Pinpoint the cell where the given text exists, returning its (X, Y) midpoint coordinate. 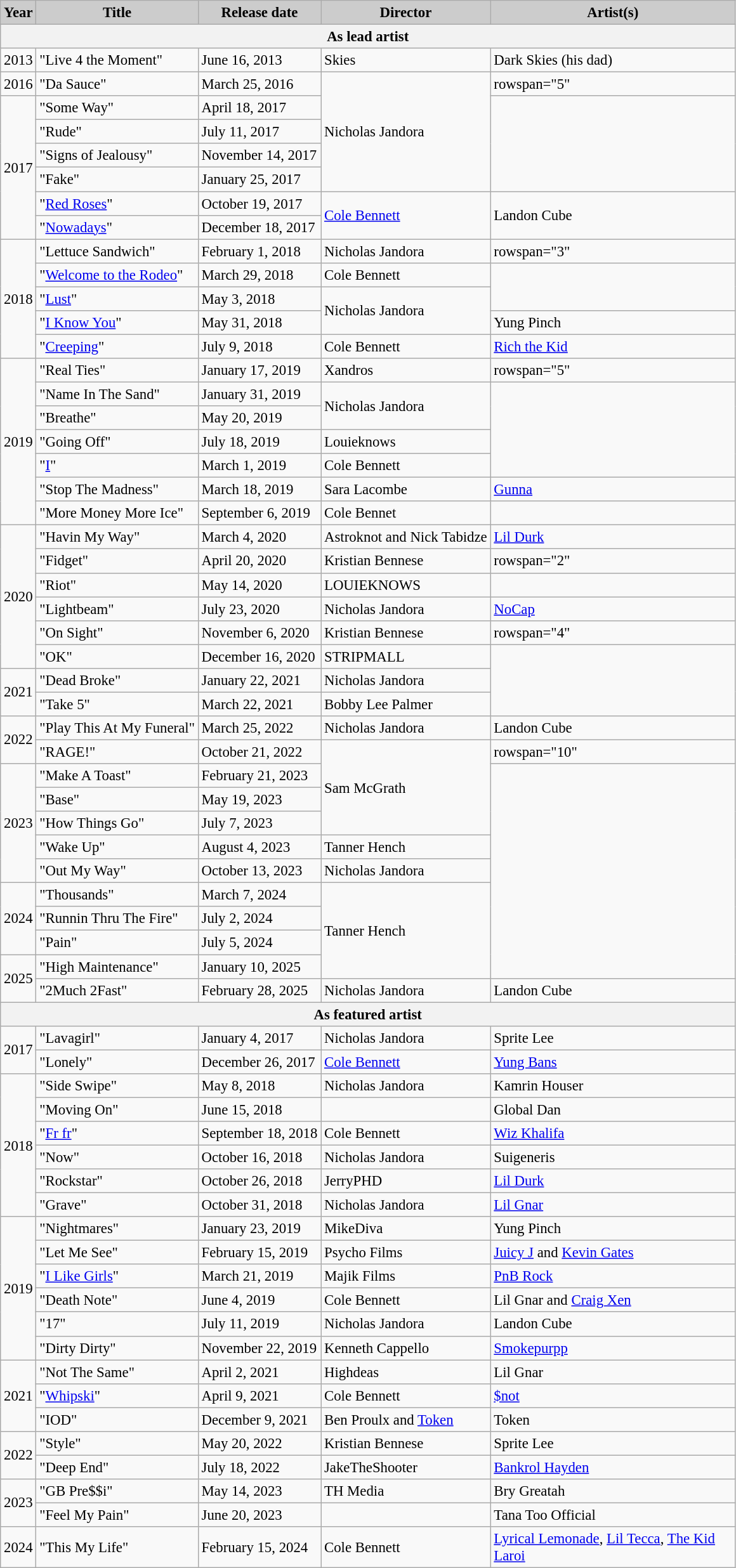
January 17, 2019 (259, 370)
May 3, 2018 (259, 299)
February 15, 2024 (259, 1548)
rowspan="10" (613, 752)
rowspan="2" (613, 561)
November 6, 2020 (259, 632)
"Side Swipe" (117, 1086)
"Not The Same" (117, 1372)
July 2, 2024 (259, 919)
"Take 5" (117, 704)
January 4, 2017 (259, 1038)
"I" (117, 466)
Skies (406, 60)
May 20, 2019 (259, 418)
"Welcome to the Rodeo" (117, 275)
Sara Lacombe (406, 490)
Token (613, 1420)
"Lust" (117, 299)
"Feel My Pain" (117, 1515)
June 4, 2019 (259, 1300)
March 22, 2021 (259, 704)
"Signs of Jealousy" (117, 155)
NoCap (613, 609)
May 14, 2020 (259, 585)
"Creeping" (117, 346)
January 31, 2019 (259, 394)
"Wake Up" (117, 847)
June 20, 2023 (259, 1515)
STRIPMALL (406, 657)
October 26, 2018 (259, 1181)
"Lightbeam" (117, 609)
JerryPHD (406, 1181)
"I Like Girls" (117, 1276)
"Moving On" (117, 1109)
Cole Bennet (406, 513)
"Grave" (117, 1205)
January 23, 2019 (259, 1229)
April 18, 2017 (259, 108)
March 4, 2020 (259, 537)
Lil Gnar and Craig Xen (613, 1300)
As featured artist (368, 1014)
April 2, 2021 (259, 1372)
"Going Off" (117, 442)
July 5, 2024 (259, 943)
"Fake" (117, 180)
"Play This At My Funeral" (117, 728)
"IOD" (117, 1420)
March 18, 2019 (259, 490)
"Red Roses" (117, 204)
"GB Pre$$i" (117, 1491)
February 15, 2019 (259, 1253)
"Lettuce Sandwich" (117, 251)
JakeTheShooter (406, 1467)
Majik Films (406, 1276)
Release date (259, 13)
"Dirty Dirty" (117, 1348)
$not (613, 1395)
Tana Too Official (613, 1515)
December 9, 2021 (259, 1420)
2013 (18, 60)
"High Maintenance" (117, 967)
Gunna (613, 490)
January 22, 2021 (259, 681)
March 7, 2024 (259, 895)
PnB Rock (613, 1276)
Louieknows (406, 442)
July 9, 2018 (259, 346)
"OK" (117, 657)
October 31, 2018 (259, 1205)
Global Dan (613, 1109)
Juicy J and Kevin Gates (613, 1253)
October 19, 2017 (259, 204)
September 18, 2018 (259, 1134)
June 16, 2013 (259, 60)
"I Know You" (117, 323)
"Some Way" (117, 108)
Astroknot and Nick Tabidze (406, 537)
"Rude" (117, 132)
September 6, 2019 (259, 513)
July 11, 2017 (259, 132)
June 15, 2018 (259, 1109)
Ben Proulx and Token (406, 1420)
"Lavagirl" (117, 1038)
"Style" (117, 1444)
November 22, 2019 (259, 1348)
Yung Bans (613, 1062)
March 25, 2022 (259, 728)
Rich the Kid (613, 346)
"More Money More Ice" (117, 513)
"Fidget" (117, 561)
Artist(s) (613, 13)
"Real Ties" (117, 370)
April 9, 2021 (259, 1395)
July 23, 2020 (259, 609)
"Nightmares" (117, 1229)
Lyrical Lemonade, Lil Tecca, The Kid Laroi (613, 1548)
Smokepurpp (613, 1348)
May 14, 2023 (259, 1491)
November 14, 2017 (259, 155)
October 13, 2023 (259, 871)
December 26, 2017 (259, 1062)
Xandros (406, 370)
Kenneth Cappello (406, 1348)
October 21, 2022 (259, 752)
TH Media (406, 1491)
rowspan="4" (613, 632)
Bobby Lee Palmer (406, 704)
March 21, 2019 (259, 1276)
"Stop The Madness" (117, 490)
Title (117, 13)
October 16, 2018 (259, 1157)
Bry Greatah (613, 1491)
"Da Sauce" (117, 84)
"Pain" (117, 943)
"Thousands" (117, 895)
December 16, 2020 (259, 657)
LOUIEKNOWS (406, 585)
"How Things Go" (117, 823)
"Live 4 the Moment" (117, 60)
January 10, 2025 (259, 967)
Year (18, 13)
2020 (18, 597)
February 1, 2018 (259, 251)
Psycho Films (406, 1253)
"Whipski" (117, 1395)
Kamrin Houser (613, 1086)
"Havin My Way" (117, 537)
May 8, 2018 (259, 1086)
Sam McGrath (406, 787)
"Out My Way" (117, 871)
March 25, 2016 (259, 84)
"Lonely" (117, 1062)
February 21, 2023 (259, 776)
"Rockstar" (117, 1181)
"Deep End" (117, 1467)
March 1, 2019 (259, 466)
May 31, 2018 (259, 323)
Director (406, 13)
Dark Skies (his dad) (613, 60)
rowspan="3" (613, 251)
"Riot" (117, 585)
"Let Me See" (117, 1253)
"Make A Toast" (117, 776)
2016 (18, 84)
Bankrol Hayden (613, 1467)
May 20, 2022 (259, 1444)
July 18, 2022 (259, 1467)
"Breathe" (117, 418)
"On Sight" (117, 632)
"This My Life" (117, 1548)
April 20, 2020 (259, 561)
"2Much 2Fast" (117, 990)
July 7, 2023 (259, 823)
Highdeas (406, 1372)
"Runnin Thru The Fire" (117, 919)
"Now" (117, 1157)
"Dead Broke" (117, 681)
December 18, 2017 (259, 227)
July 18, 2019 (259, 442)
"Death Note" (117, 1300)
May 19, 2023 (259, 800)
"Name In The Sand" (117, 394)
Wiz Khalifa (613, 1134)
August 4, 2023 (259, 847)
"17" (117, 1324)
July 11, 2019 (259, 1324)
MikeDiva (406, 1229)
"Fr fr" (117, 1134)
Suigeneris (613, 1157)
As lead artist (368, 37)
January 25, 2017 (259, 180)
March 29, 2018 (259, 275)
"RAGE!" (117, 752)
"Base" (117, 800)
"Nowadays" (117, 227)
2025 (18, 978)
February 28, 2025 (259, 990)
